For the text-containing cell, return its midpoint in (X, Y) coordinate format. 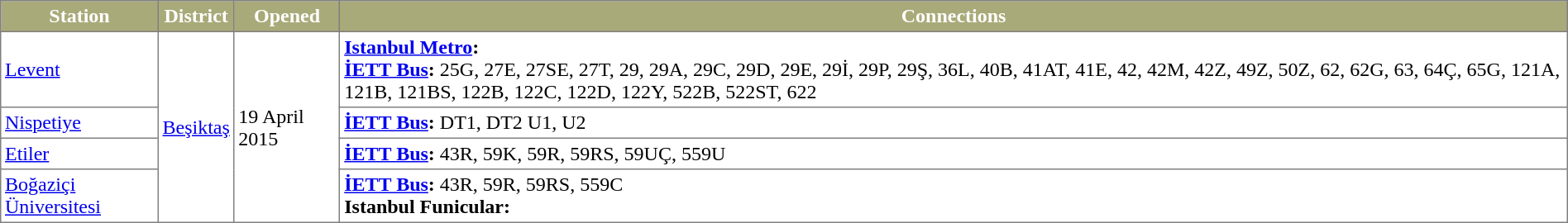
19 April 2015 (287, 127)
Connections (954, 17)
Beşiktaş (196, 127)
District (196, 17)
İETT Bus: 43R, 59R, 59RS, 559C Istanbul Funicular: (954, 196)
Levent (79, 69)
Nispetiye (79, 123)
Station (79, 17)
İETT Bus: DT1, DT2 U1, U2 (954, 123)
Opened (287, 17)
Etiler (79, 154)
Boğaziçi Üniversitesi (79, 196)
İETT Bus: 43R, 59K, 59R, 59RS, 59UÇ, 559U (954, 154)
